Locate the cell with the specified text and output its [x, y] center coordinate. 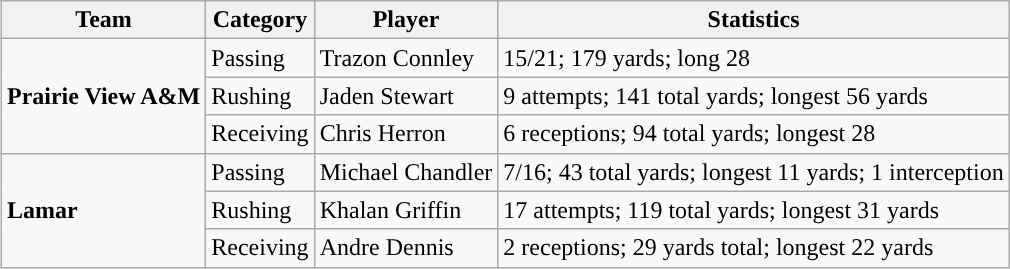
Trazon Connley [406, 58]
Khalan Griffin [406, 210]
7/16; 43 total yards; longest 11 yards; 1 interception [754, 172]
6 receptions; 94 total yards; longest 28 [754, 134]
Team [103, 20]
Prairie View A&M [103, 96]
Lamar [103, 210]
Chris Herron [406, 134]
Jaden Stewart [406, 96]
Michael Chandler [406, 172]
Player [406, 20]
Andre Dennis [406, 248]
2 receptions; 29 yards total; longest 22 yards [754, 248]
17 attempts; 119 total yards; longest 31 yards [754, 210]
9 attempts; 141 total yards; longest 56 yards [754, 96]
Category [260, 20]
15/21; 179 yards; long 28 [754, 58]
Statistics [754, 20]
